Pinpoint the cell where the given text exists, returning its [X, Y] midpoint coordinate. 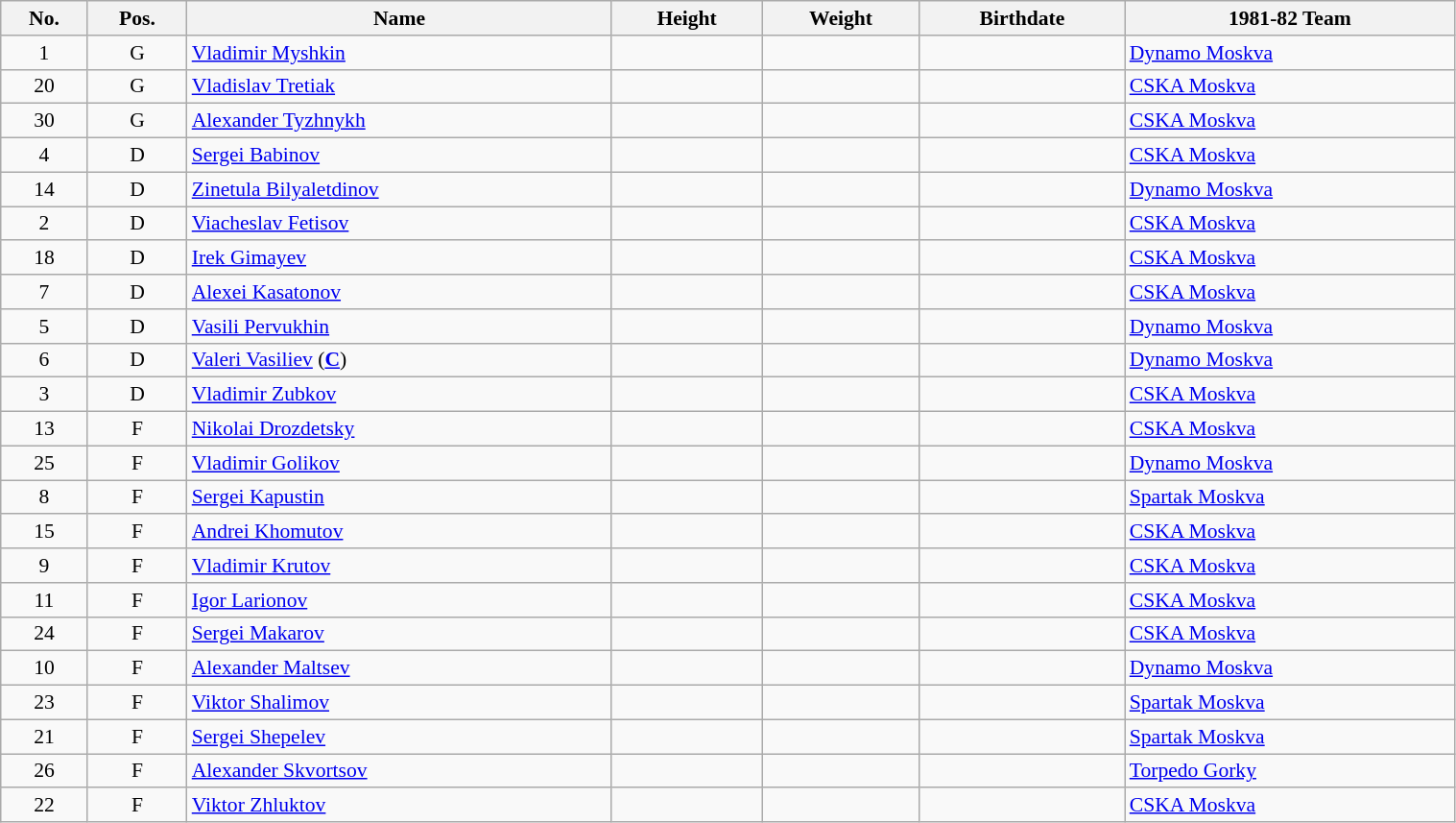
Viktor Shalimov [399, 703]
14 [44, 189]
18 [44, 258]
21 [44, 737]
1981-82 Team [1290, 18]
2 [44, 224]
25 [44, 463]
Alexei Kasatonov [399, 292]
Alexander Skvortsov [399, 771]
Zinetula Bilyaletdinov [399, 189]
Sergei Kapustin [399, 497]
Sergei Babinov [399, 156]
Irek Gimayev [399, 258]
No. [44, 18]
Vladimir Myshkin [399, 53]
4 [44, 156]
Nikolai Drozdetsky [399, 429]
23 [44, 703]
Alexander Maltsev [399, 668]
Pos. [136, 18]
10 [44, 668]
Weight [841, 18]
7 [44, 292]
15 [44, 532]
Sergei Shepelev [399, 737]
9 [44, 566]
3 [44, 395]
20 [44, 86]
1 [44, 53]
Igor Larionov [399, 600]
Torpedo Gorky [1290, 771]
Alexander Tyzhnykh [399, 121]
26 [44, 771]
11 [44, 600]
8 [44, 497]
6 [44, 360]
Viktor Zhluktov [399, 806]
Birthdate [1022, 18]
Sergei Makarov [399, 634]
Vasili Pervukhin [399, 327]
Andrei Khomutov [399, 532]
Vladislav Tretiak [399, 86]
Vladimir Zubkov [399, 395]
30 [44, 121]
Vladimir Golikov [399, 463]
Valeri Vasiliev (C) [399, 360]
Viacheslav Fetisov [399, 224]
5 [44, 327]
Vladimir Krutov [399, 566]
13 [44, 429]
24 [44, 634]
22 [44, 806]
Height [687, 18]
Name [399, 18]
